Extract the (X, Y) coordinate from the center of the cell holding the provided text.  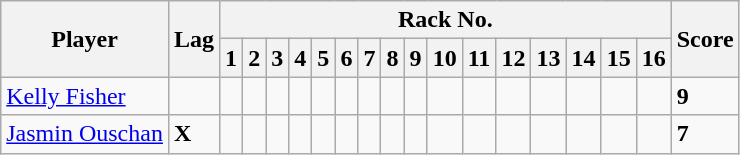
10 (444, 58)
Lag (194, 39)
15 (618, 58)
Kelly Fisher (85, 96)
14 (584, 58)
Jasmin Ouschan (85, 134)
1 (232, 58)
5 (324, 58)
16 (654, 58)
8 (392, 58)
3 (278, 58)
2 (254, 58)
6 (346, 58)
12 (514, 58)
Rack No. (446, 20)
13 (548, 58)
Player (85, 39)
4 (300, 58)
11 (479, 58)
Score (705, 39)
X (194, 134)
